Return [x, y] of the center of cell containing provided text 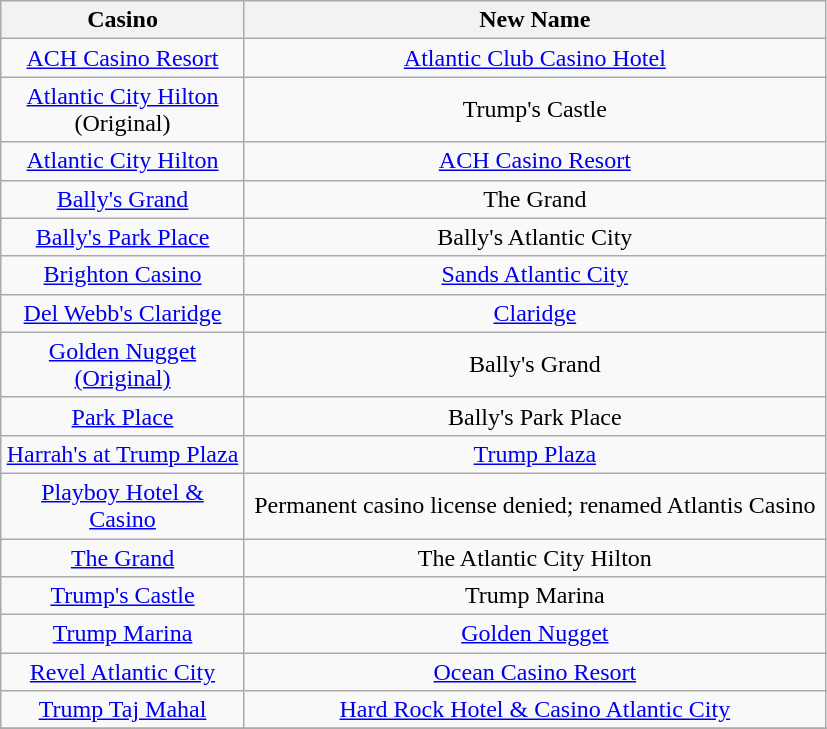
New Name [534, 20]
Playboy Hotel & Casino [123, 506]
Trump Taj Mahal [123, 710]
Ocean Casino Resort [534, 672]
Atlantic City Hilton [123, 161]
Revel Atlantic City [123, 672]
Sands Atlantic City [534, 275]
Bally's Atlantic City [534, 237]
Brighton Casino [123, 275]
Claridge [534, 313]
Golden Nugget [534, 634]
Park Place [123, 416]
Permanent casino license denied; renamed Atlantis Casino [534, 506]
The Atlantic City Hilton [534, 557]
Atlantic Club Casino Hotel [534, 58]
Hard Rock Hotel & Casino Atlantic City [534, 710]
Del Webb's Claridge [123, 313]
Casino [123, 20]
Trump Plaza [534, 454]
Atlantic City Hilton (Original) [123, 110]
Harrah's at Trump Plaza [123, 454]
Golden Nugget (Original) [123, 364]
